Search for the cell housing the specified text and yield its (X, Y) center coordinate. 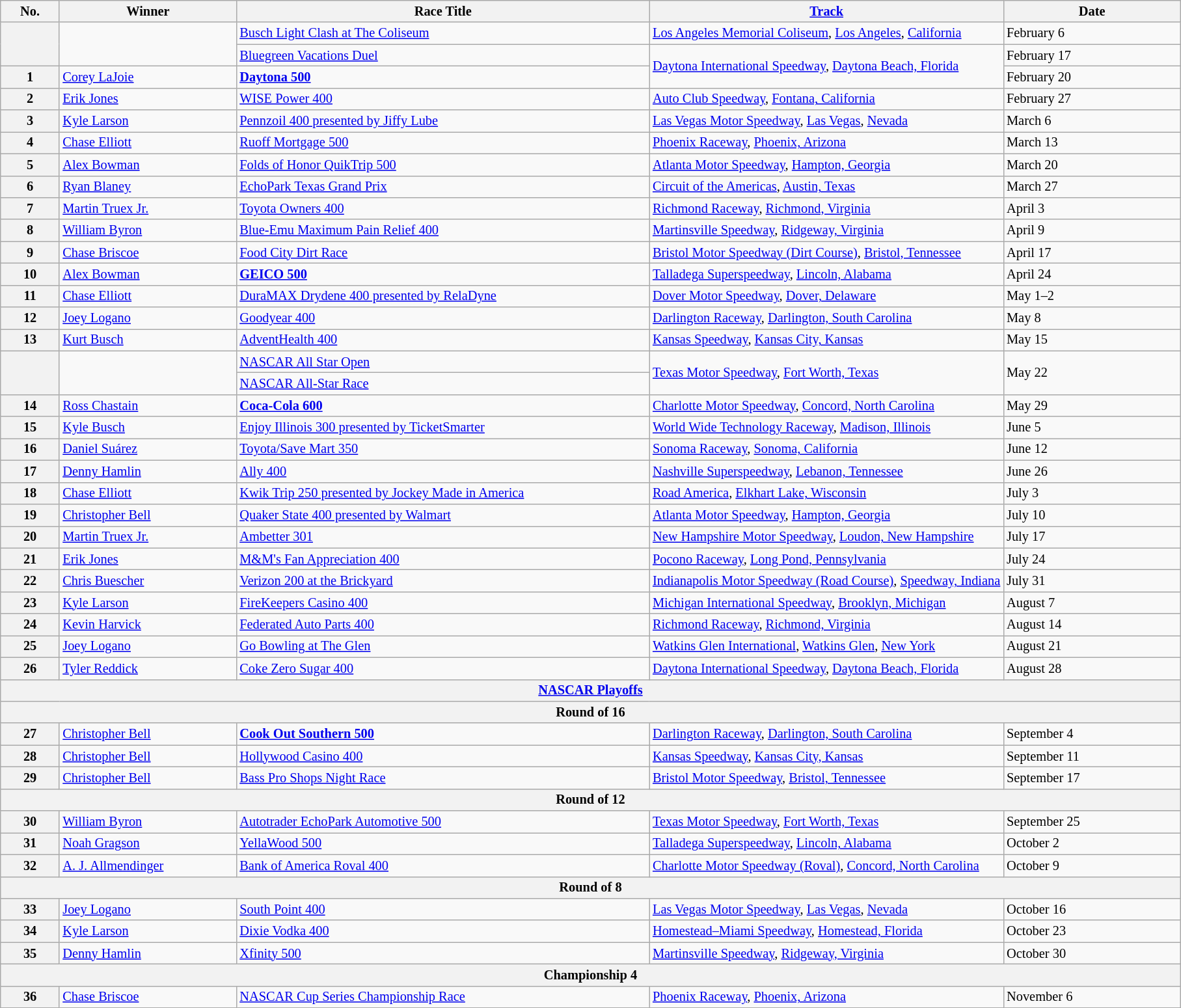
NASCAR Cup Series Championship Race (442, 997)
October 9 (1092, 865)
YellaWood 500 (442, 843)
May 8 (1092, 318)
New Hampshire Motor Speedway, Loudon, New Hampshire (826, 537)
Ambetter 301 (442, 537)
Bristol Motor Speedway, Bristol, Tennessee (826, 778)
Race Title (442, 11)
20 (30, 537)
No. (30, 11)
16 (30, 449)
April 3 (1092, 208)
April 24 (1092, 274)
Championship 4 (591, 975)
Sonoma Raceway, Sonoma, California (826, 449)
Blue-Emu Maximum Pain Relief 400 (442, 230)
Date (1092, 11)
Nashville Superspeedway, Lebanon, Tennessee (826, 471)
Autotrader EchoPark Automotive 500 (442, 822)
23 (30, 603)
4 (30, 143)
February 20 (1092, 77)
31 (30, 843)
Corey LaJoie (148, 77)
22 (30, 580)
Kwik Trip 250 presented by Jockey Made in America (442, 493)
September 25 (1092, 822)
13 (30, 340)
July 24 (1092, 559)
Kevin Harvick (148, 625)
Charlotte Motor Speedway (Roval), Concord, North Carolina (826, 865)
Los Angeles Memorial Coliseum, Los Angeles, California (826, 33)
October 23 (1092, 931)
3 (30, 121)
12 (30, 318)
27 (30, 734)
August 7 (1092, 603)
July 10 (1092, 515)
February 17 (1092, 55)
8 (30, 230)
March 6 (1092, 121)
Coke Zero Sugar 400 (442, 668)
Ally 400 (442, 471)
August 21 (1092, 646)
Bank of America Roval 400 (442, 865)
Bass Pro Shops Night Race (442, 778)
Pennzoil 400 presented by Jiffy Lube (442, 121)
NASCAR All Star Open (442, 362)
September 11 (1092, 756)
March 13 (1092, 143)
6 (30, 187)
August 28 (1092, 668)
Daytona 500 (442, 77)
Homestead–Miami Speedway, Homestead, Florida (826, 931)
15 (30, 428)
AdventHealth 400 (442, 340)
Food City Dirt Race (442, 252)
Toyota/Save Mart 350 (442, 449)
Pocono Raceway, Long Pond, Pennsylvania (826, 559)
32 (30, 865)
Ruoff Mortgage 500 (442, 143)
Round of 16 (591, 712)
Verizon 200 at the Brickyard (442, 580)
DuraMAX Drydene 400 presented by RelaDyne (442, 296)
Track (826, 11)
17 (30, 471)
Busch Light Clash at The Coliseum (442, 33)
September 4 (1092, 734)
25 (30, 646)
Indianapolis Motor Speedway (Road Course), Speedway, Indiana (826, 580)
Chris Buescher (148, 580)
NASCAR Playoffs (591, 690)
South Point 400 (442, 909)
35 (30, 953)
Auto Club Speedway, Fontana, California (826, 99)
Quaker State 400 presented by Walmart (442, 515)
Michigan International Speedway, Brooklyn, Michigan (826, 603)
14 (30, 405)
Circuit of the Americas, Austin, Texas (826, 187)
May 29 (1092, 405)
Cook Out Southern 500 (442, 734)
Kurt Busch (148, 340)
11 (30, 296)
Toyota Owners 400 (442, 208)
7 (30, 208)
19 (30, 515)
EchoPark Texas Grand Prix (442, 187)
October 30 (1092, 953)
Enjoy Illinois 300 presented by TicketSmarter (442, 428)
World Wide Technology Raceway, Madison, Illinois (826, 428)
Winner (148, 11)
9 (30, 252)
Ross Chastain (148, 405)
Federated Auto Parts 400 (442, 625)
July 3 (1092, 493)
Bluegreen Vacations Duel (442, 55)
Tyler Reddick (148, 668)
March 20 (1092, 165)
10 (30, 274)
Hollywood Casino 400 (442, 756)
November 6 (1092, 997)
May 22 (1092, 372)
March 27 (1092, 187)
18 (30, 493)
April 9 (1092, 230)
26 (30, 668)
Folds of Honor QuikTrip 500 (442, 165)
M&M's Fan Appreciation 400 (442, 559)
NASCAR All-Star Race (442, 383)
July 31 (1092, 580)
WISE Power 400 (442, 99)
Ryan Blaney (148, 187)
28 (30, 756)
Round of 12 (591, 800)
May 1–2 (1092, 296)
GEICO 500 (442, 274)
Round of 8 (591, 888)
April 17 (1092, 252)
Xfinity 500 (442, 953)
Daniel Suárez (148, 449)
21 (30, 559)
June 12 (1092, 449)
Dixie Vodka 400 (442, 931)
34 (30, 931)
August 14 (1092, 625)
Watkins Glen International, Watkins Glen, New York (826, 646)
July 17 (1092, 537)
Kyle Busch (148, 428)
2 (30, 99)
30 (30, 822)
Go Bowling at The Glen (442, 646)
1 (30, 77)
Road America, Elkhart Lake, Wisconsin (826, 493)
29 (30, 778)
Noah Gragson (148, 843)
May 15 (1092, 340)
June 26 (1092, 471)
Coca-Cola 600 (442, 405)
5 (30, 165)
Dover Motor Speedway, Dover, Delaware (826, 296)
Charlotte Motor Speedway, Concord, North Carolina (826, 405)
June 5 (1092, 428)
September 17 (1092, 778)
February 27 (1092, 99)
A. J. Allmendinger (148, 865)
36 (30, 997)
October 2 (1092, 843)
Goodyear 400 (442, 318)
FireKeepers Casino 400 (442, 603)
24 (30, 625)
Bristol Motor Speedway (Dirt Course), Bristol, Tennessee (826, 252)
33 (30, 909)
October 16 (1092, 909)
February 6 (1092, 33)
